Determine the (x, y) coordinate at the center of the cell enclosing the given text.  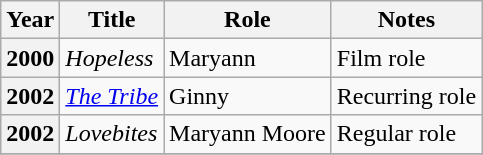
Notes (406, 20)
Hopeless (112, 58)
Lovebites (112, 134)
The Tribe (112, 96)
Maryann (248, 58)
2000 (30, 58)
Maryann Moore (248, 134)
Role (248, 20)
Film role (406, 58)
Title (112, 20)
Year (30, 20)
Ginny (248, 96)
Regular role (406, 134)
Recurring role (406, 96)
